From the cell containing the given text, extract its center point as [x, y] coordinate. 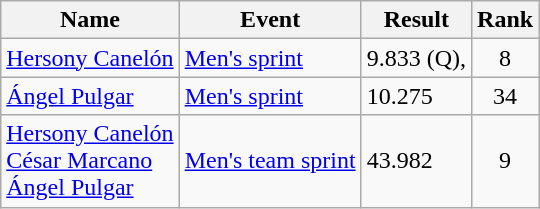
8 [506, 58]
Ángel Pulgar [90, 96]
9 [506, 161]
Rank [506, 20]
Men's team sprint [270, 161]
9.833 (Q), [416, 58]
34 [506, 96]
Name [90, 20]
Result [416, 20]
Hersony Canelón [90, 58]
10.275 [416, 96]
43.982 [416, 161]
Hersony CanelónCésar MarcanoÁngel Pulgar [90, 161]
Event [270, 20]
